Search for the cell housing the specified text and yield its (X, Y) center coordinate. 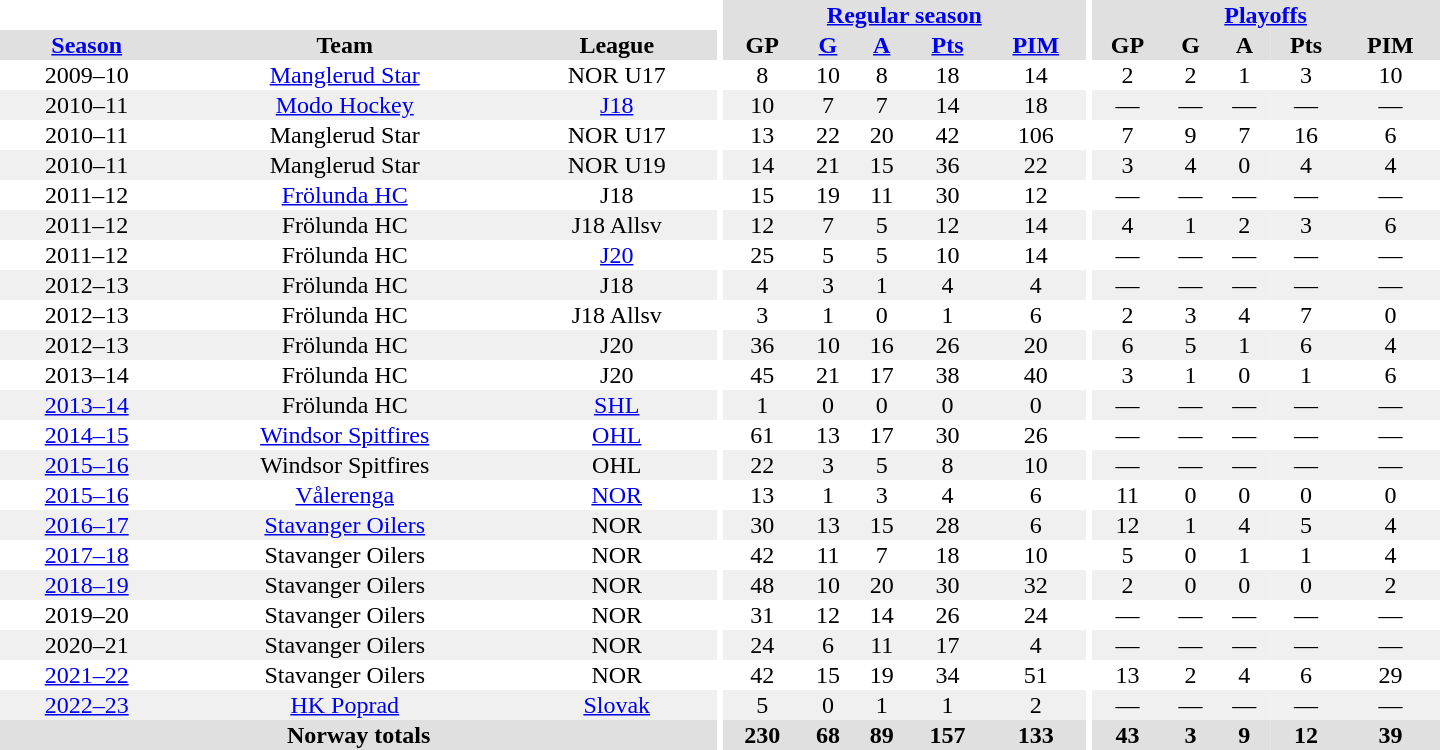
40 (1036, 375)
Season (86, 45)
2020–21 (86, 645)
230 (762, 735)
2021–22 (86, 675)
Modo Hockey (344, 105)
68 (828, 735)
NOR U19 (616, 165)
Regular season (904, 15)
2009–10 (86, 75)
HK Poprad (344, 705)
43 (1127, 735)
2019–20 (86, 615)
2016–17 (86, 525)
2014–15 (86, 435)
2017–18 (86, 555)
51 (1036, 675)
League (616, 45)
34 (948, 675)
38 (948, 375)
106 (1036, 135)
31 (762, 615)
29 (1390, 675)
89 (882, 735)
28 (948, 525)
Vålerenga (344, 495)
32 (1036, 585)
48 (762, 585)
157 (948, 735)
Playoffs (1266, 15)
133 (1036, 735)
SHL (616, 405)
25 (762, 255)
45 (762, 375)
2018–19 (86, 585)
Slovak (616, 705)
2022–23 (86, 705)
61 (762, 435)
Team (344, 45)
Norway totals (358, 735)
39 (1390, 735)
